Identify which cell holds the provided text, then report its [x, y] central coordinate. 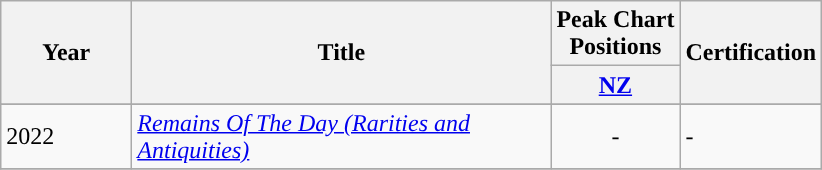
Remains Of The Day (Rarities and Antiquities) [342, 136]
Peak ChartPositions [616, 34]
2022 [66, 136]
Title [342, 52]
Year [66, 52]
NZ [616, 85]
Certification [751, 52]
